Search for the cell housing the specified text and yield its (x, y) center coordinate. 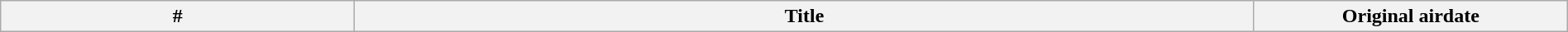
Original airdate (1411, 16)
# (178, 16)
Title (805, 16)
